Pinpoint the cell where the given text exists, returning its (x, y) midpoint coordinate. 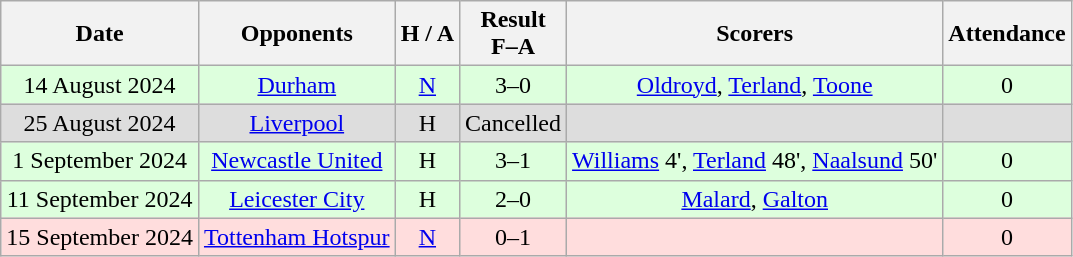
0–1 (514, 237)
Opponents (296, 34)
15 September 2024 (100, 237)
3–1 (514, 161)
ResultF–A (514, 34)
H / A (427, 34)
Date (100, 34)
Leicester City (296, 199)
3–0 (514, 85)
Cancelled (514, 123)
25 August 2024 (100, 123)
Tottenham Hotspur (296, 237)
Attendance (1007, 34)
Williams 4', Terland 48', Naalsund 50' (755, 161)
Oldroyd, Terland, Toone (755, 85)
1 September 2024 (100, 161)
Durham (296, 85)
Malard, Galton (755, 199)
Newcastle United (296, 161)
2–0 (514, 199)
14 August 2024 (100, 85)
11 September 2024 (100, 199)
Scorers (755, 34)
Liverpool (296, 123)
